Determine the (x, y) coordinate at the center of the cell enclosing the given text.  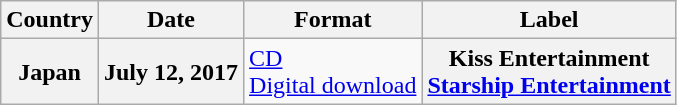
Label (549, 20)
CDDigital download (333, 72)
Country (50, 20)
Date (170, 20)
Japan (50, 72)
July 12, 2017 (170, 72)
Format (333, 20)
Kiss EntertainmentStarship Entertainment (549, 72)
